Extract the (x, y) coordinate from the center of the cell holding the provided text.  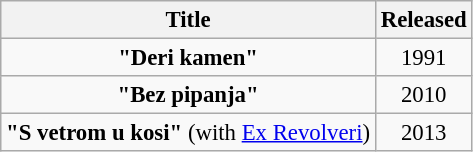
2010 (424, 95)
Released (424, 20)
"Bez pipanja" (188, 95)
2013 (424, 133)
"S vetrom u kosi" (with Ex Revolveri) (188, 133)
Title (188, 20)
"Deri kamen" (188, 58)
1991 (424, 58)
